Provide the [x, y] coordinate of the cell's center where the given text is located.  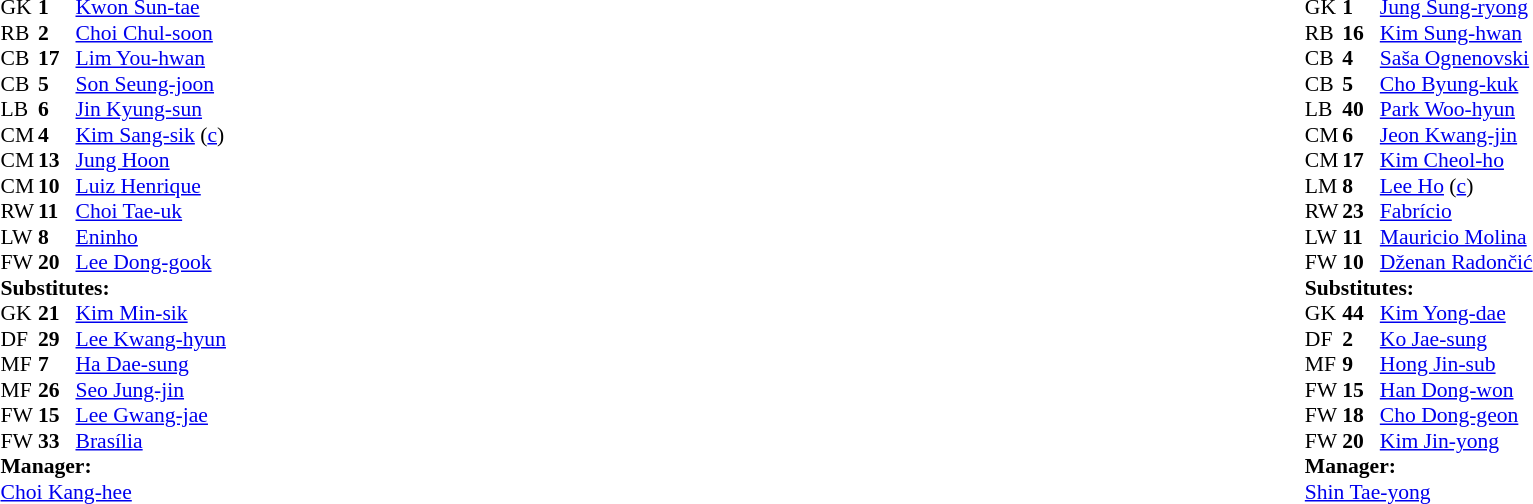
Han Dong-won [1456, 390]
Cho Byung-kuk [1456, 84]
44 [1361, 313]
Choi Tae-uk [151, 211]
Seo Jung-jin [151, 390]
Lee Ho (c) [1456, 186]
40 [1361, 109]
Choi Chul-soon [151, 33]
Brasília [151, 441]
Kim Cheol-ho [1456, 161]
23 [1361, 211]
Park Woo-hyun [1456, 109]
Jeon Kwang-jin [1456, 135]
7 [57, 365]
18 [1361, 415]
Saša Ognenovski [1456, 59]
Jin Kyung-sun [151, 109]
Kim Yong-dae [1456, 313]
Kim Sung-hwan [1456, 33]
9 [1361, 365]
29 [57, 339]
Ha Dae-sung [151, 365]
Kim Min-sik [151, 313]
Son Seung-joon [151, 84]
13 [57, 161]
Mauricio Molina [1456, 237]
Kim Jin-yong [1456, 441]
Jung Hoon [151, 161]
Kim Sang-sik (c) [151, 135]
Ko Jae-sung [1456, 339]
Lee Gwang-jae [151, 415]
21 [57, 313]
Dženan Radončić [1456, 263]
16 [1361, 33]
Lim You-hwan [151, 59]
Luiz Henrique [151, 186]
Cho Dong-geon [1456, 415]
Hong Jin-sub [1456, 365]
Fabrício [1456, 211]
Lee Kwang-hyun [151, 339]
26 [57, 390]
33 [57, 441]
LM [1324, 186]
Lee Dong-gook [151, 263]
Eninho [151, 237]
